From the cell containing the given text, extract its center point as [X, Y] coordinate. 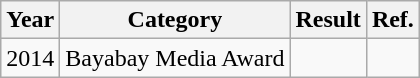
Ref. [392, 20]
2014 [30, 58]
Year [30, 20]
Bayabay Media Award [175, 58]
Category [175, 20]
Result [328, 20]
